Identify which cell holds the provided text, then report its (x, y) central coordinate. 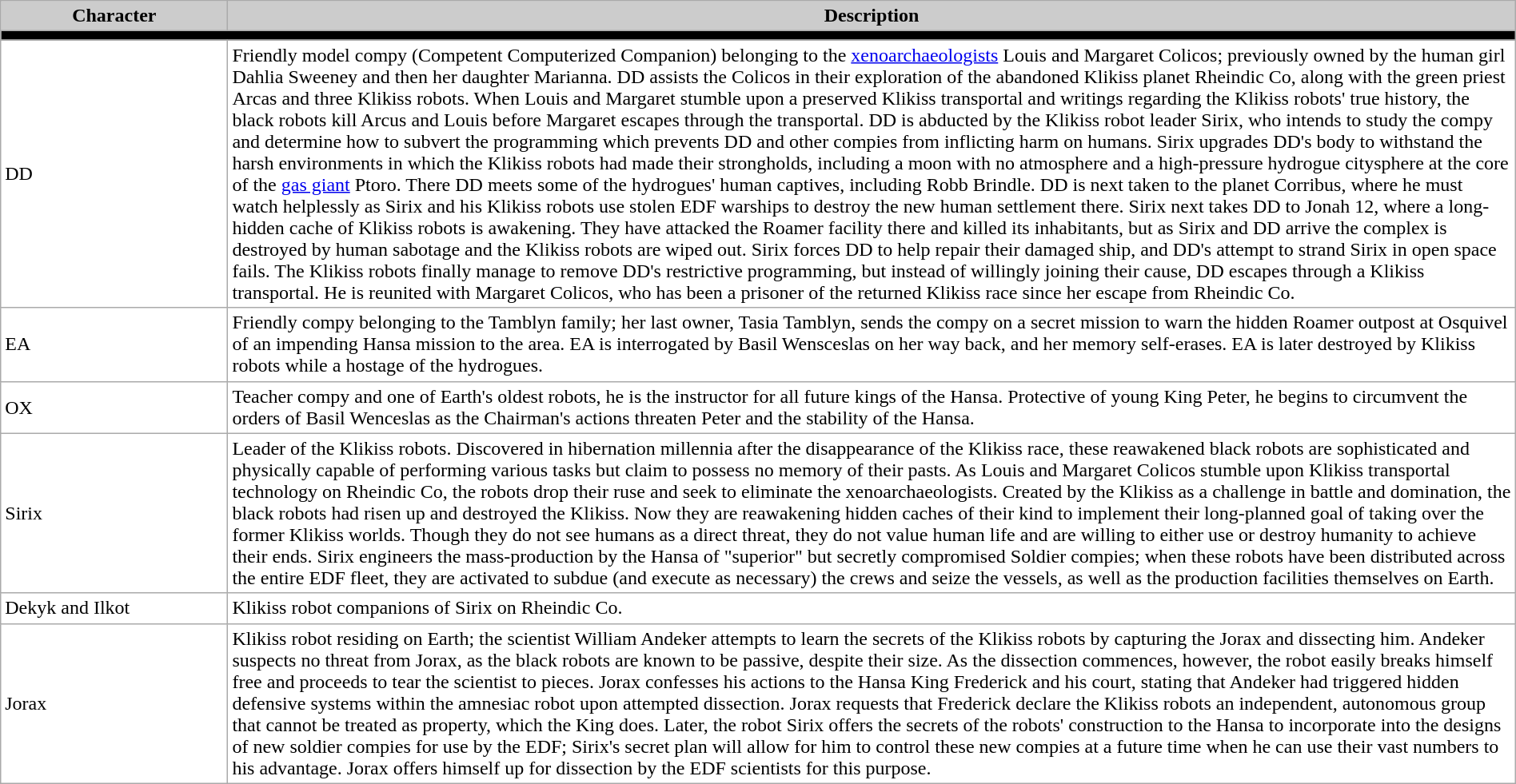
Sirix (114, 513)
Dekyk and Ilkot (114, 608)
EA (114, 344)
OX (114, 408)
Character (114, 16)
Description (872, 16)
DD (114, 174)
Klikiss robot companions of Sirix on Rheindic Co. (872, 608)
Jorax (114, 703)
